Output the [X, Y] coordinate of the center of the cell containing the given text.  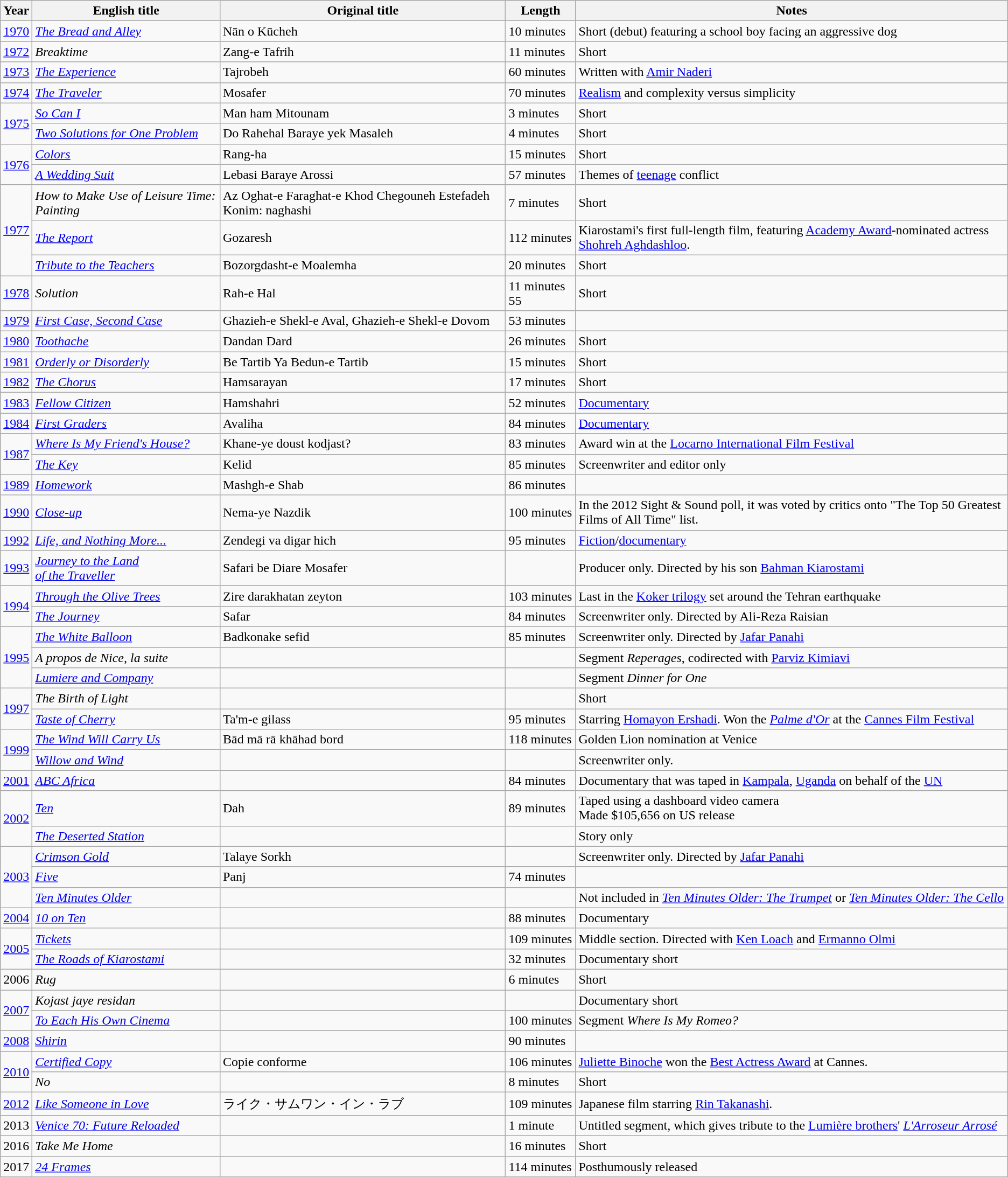
57 minutes [541, 175]
88 minutes [541, 918]
The White Balloon [126, 637]
7 minutes [541, 203]
Be Tartib Ya Bedun-e Tartib [362, 362]
1973 [16, 72]
Five [126, 877]
Not included in Ten Minutes Older: The Trumpet or Ten Minutes Older: The Cello [792, 897]
Award win at the Locarno International Film Festival [792, 444]
Badkonake sefid [362, 637]
The Chorus [126, 382]
Willow and Wind [126, 760]
Toothache [126, 342]
The Roads of Kiarostami [126, 959]
112 minutes [541, 237]
1975 [16, 123]
Golden Lion nomination at Venice [792, 740]
2008 [16, 1041]
Breaktime [126, 52]
11 minutes [541, 52]
1989 [16, 485]
Mosafer [362, 93]
90 minutes [541, 1041]
Juliette Binoche won the Best Actress Award at Cannes. [792, 1062]
Like Someone in Love [126, 1104]
32 minutes [541, 959]
Ten [126, 808]
Hamsarayan [362, 382]
ABC Africa [126, 781]
2010 [16, 1072]
1983 [16, 403]
1993 [16, 568]
Notes [792, 11]
8 minutes [541, 1082]
1999 [16, 750]
Middle section. Directed with Ken Loach and Ermanno Olmi [792, 938]
118 minutes [541, 740]
2005 [16, 949]
1977 [16, 230]
Lebasi Baraye Arossi [362, 175]
The Traveler [126, 93]
Segment Where Is My Romeo? [792, 1021]
1974 [16, 93]
Ta'm-e gilass [362, 719]
53 minutes [541, 321]
Dah [362, 808]
Starring Homayon Ershadi. Won the Palme d'Or at the Cannes Film Festival [792, 719]
Tribute to the Teachers [126, 265]
Producer only. Directed by his son Bahman Kiarostami [792, 568]
Avaliha [362, 423]
70 minutes [541, 93]
Tickets [126, 938]
16 minutes [541, 1146]
Dandan Dard [362, 342]
83 minutes [541, 444]
2006 [16, 979]
1997 [16, 709]
3 minutes [541, 113]
1994 [16, 606]
Untitled segment, which gives tribute to the Lumière brothers' L'Arroseur Arrosé [792, 1125]
60 minutes [541, 72]
Two Solutions for One Problem [126, 134]
Last in the Koker trilogy set around the Tehran earthquake [792, 596]
52 minutes [541, 403]
Where Is My Friend's House? [126, 444]
2017 [16, 1166]
89 minutes [541, 808]
Venice 70: Future Reloaded [126, 1125]
English title [126, 11]
1982 [16, 382]
Segment Reperages, codirected with Parviz Kimiavi [792, 658]
Talaye Sorkh [362, 856]
10 minutes [541, 31]
Bād mā rā khāhad bord [362, 740]
2013 [16, 1125]
Short (debut) featuring a school boy facing an aggressive dog [792, 31]
Posthumously released [792, 1166]
Solution [126, 293]
The Wind Will Carry Us [126, 740]
Realism and complexity versus simplicity [792, 93]
26 minutes [541, 342]
1970 [16, 31]
Kelid [362, 464]
1 minute [541, 1125]
Mashgh-e Shab [362, 485]
2016 [16, 1146]
The Report [126, 237]
2001 [16, 781]
How to Make Use of Leisure Time: Painting [126, 203]
Rug [126, 979]
Hamshahri [362, 403]
Zendegi va digar hich [362, 540]
The Deserted Station [126, 836]
Journey to the Land of the Traveller [126, 568]
Original title [362, 11]
103 minutes [541, 596]
Ten Minutes Older [126, 897]
Zire darakhatan zeyton [362, 596]
The Bread and Alley [126, 31]
Shirin [126, 1041]
Khane-ye doust kodjast? [362, 444]
The Key [126, 464]
Copie conforme [362, 1062]
Zang-e Tafrih [362, 52]
Life, and Nothing More... [126, 540]
Lumiere and Company [126, 678]
Through the Olive Trees [126, 596]
Bozorgdasht-e Moalemha [362, 265]
11 minutes 55 [541, 293]
First Case, Second Case [126, 321]
Panj [362, 877]
74 minutes [541, 877]
Homework [126, 485]
Fiction/documentary [792, 540]
Certified Copy [126, 1062]
Themes of teenage conflict [792, 175]
A Wedding Suit [126, 175]
ライク・サムワン・イン・ラブ [362, 1104]
1980 [16, 342]
Fellow Citizen [126, 403]
2002 [16, 819]
Story only [792, 836]
6 minutes [541, 979]
2004 [16, 918]
10 on Ten [126, 918]
Kojast jaye residan [126, 1000]
Rah-e Hal [362, 293]
Take Me Home [126, 1146]
Safar [362, 616]
Gozaresh [362, 237]
1978 [16, 293]
Nema-ye Nazdik [362, 513]
Man ham Mitounam [362, 113]
Year [16, 11]
The Journey [126, 616]
The Birth of Light [126, 699]
Crimson Gold [126, 856]
Taste of Cherry [126, 719]
Screenwriter only. [792, 760]
Colors [126, 154]
24 Frames [126, 1166]
4 minutes [541, 134]
Written with Amir Naderi [792, 72]
17 minutes [541, 382]
1992 [16, 540]
The Experience [126, 72]
2007 [16, 1011]
Do Rahehal Baraye yek Masaleh [362, 134]
Nān o Kūcheh [362, 31]
No [126, 1082]
Screenwriter and editor only [792, 464]
Japanese film starring Rin Takanashi. [792, 1104]
2012 [16, 1104]
Orderly or Disorderly [126, 362]
Taped using a dashboard video cameraMade $105,656 on US release [792, 808]
First Graders [126, 423]
1990 [16, 513]
A propos de Nice, la suite [126, 658]
2003 [16, 877]
106 minutes [541, 1062]
Segment Dinner for One [792, 678]
Kiarostami's first full-length film, featuring Academy Award-nominated actress Shohreh Aghdashloo. [792, 237]
Screenwriter only. Directed by Ali-Reza Raisian [792, 616]
1981 [16, 362]
1995 [16, 657]
86 minutes [541, 485]
20 minutes [541, 265]
1987 [16, 454]
Ghazieh-e Shekl-e Aval, Ghazieh-e Shekl-e Dovom [362, 321]
Documentary that was taped in Kampala, Uganda on behalf of the UN [792, 781]
Length [541, 11]
Tajrobeh [362, 72]
Rang-ha [362, 154]
1984 [16, 423]
In the 2012 Sight & Sound poll, it was voted by critics onto "The Top 50 Greatest Films of All Time" list. [792, 513]
To Each His Own Cinema [126, 1021]
1972 [16, 52]
1976 [16, 164]
So Can I [126, 113]
Safari be Diare Mosafer [362, 568]
Close-up [126, 513]
1979 [16, 321]
114 minutes [541, 1166]
Az Oghat-e Faraghat-e Khod Chegouneh Estefadeh Konim: naghashi [362, 203]
